For the text-containing cell, return its midpoint in (X, Y) coordinate format. 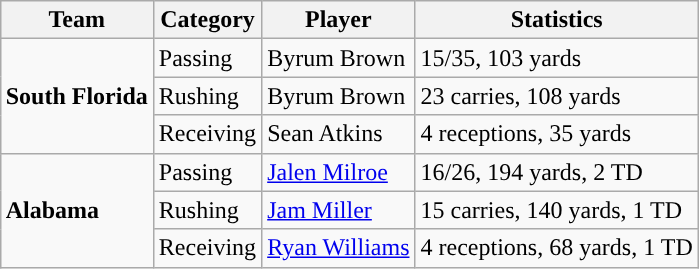
Statistics (556, 20)
Jalen Milroe (338, 172)
Ryan Williams (338, 248)
15/35, 103 yards (556, 58)
Sean Atkins (338, 134)
Player (338, 20)
16/26, 194 yards, 2 TD (556, 172)
23 carries, 108 yards (556, 96)
Category (207, 20)
4 receptions, 68 yards, 1 TD (556, 248)
Alabama (76, 210)
15 carries, 140 yards, 1 TD (556, 210)
South Florida (76, 96)
Team (76, 20)
Jam Miller (338, 210)
4 receptions, 35 yards (556, 134)
